Pinpoint the cell where the given text exists, returning its (x, y) midpoint coordinate. 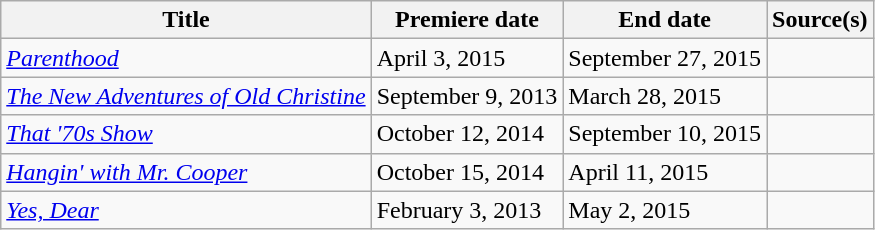
Parenthood (186, 58)
October 15, 2014 (467, 172)
That '70s Show (186, 134)
Title (186, 20)
Yes, Dear (186, 210)
May 2, 2015 (665, 210)
September 9, 2013 (467, 96)
April 3, 2015 (467, 58)
September 27, 2015 (665, 58)
September 10, 2015 (665, 134)
End date (665, 20)
February 3, 2013 (467, 210)
Hangin' with Mr. Cooper (186, 172)
March 28, 2015 (665, 96)
The New Adventures of Old Christine (186, 96)
October 12, 2014 (467, 134)
April 11, 2015 (665, 172)
Source(s) (820, 20)
Premiere date (467, 20)
